Determine the [X, Y] coordinate at the center of the cell enclosing the given text.  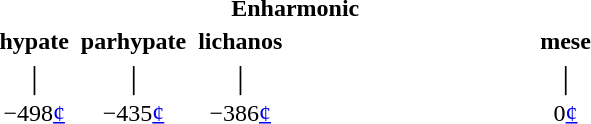
lichanos [240, 41]
parhypate [133, 41]
